Determine the [X, Y] coordinate at the center of the cell enclosing the given text.  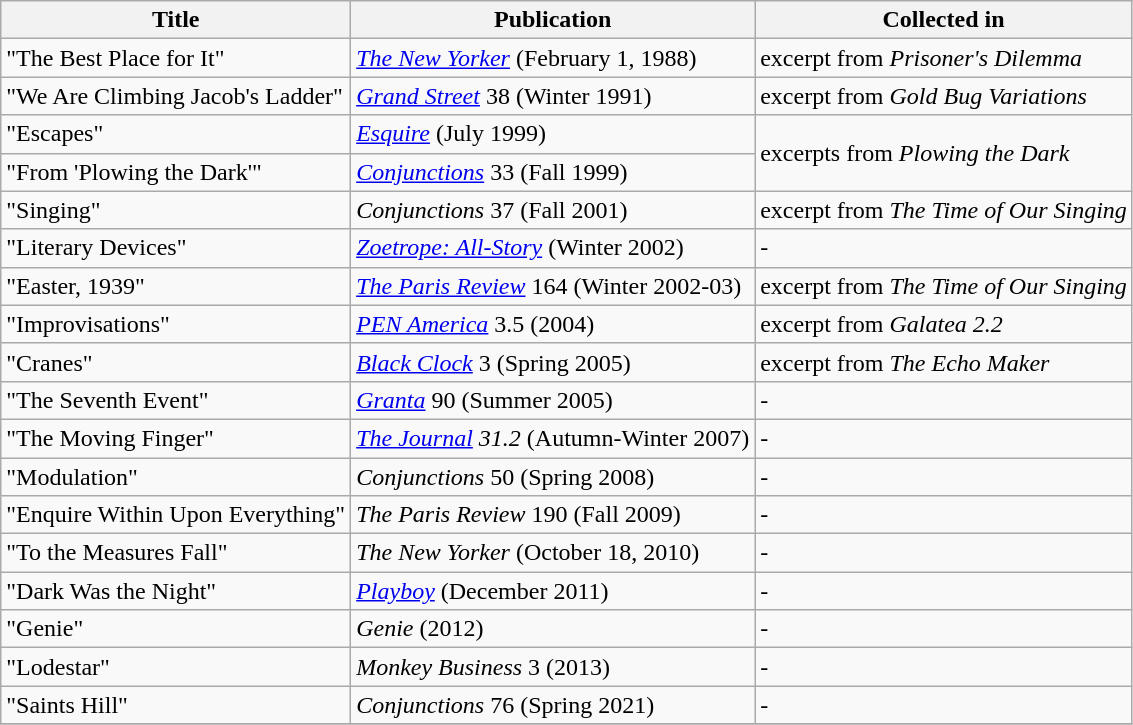
"Literary Devices" [176, 248]
excerpts from Plowing the Dark [944, 153]
Granta 90 (Summer 2005) [553, 400]
excerpt from The Echo Maker [944, 362]
Publication [553, 20]
Zoetrope: All-Story (Winter 2002) [553, 248]
Playboy (December 2011) [553, 591]
The New Yorker (October 18, 2010) [553, 553]
The Paris Review 164 (Winter 2002-03) [553, 286]
Esquire (July 1999) [553, 134]
excerpt from Gold Bug Variations [944, 96]
"Saints Hill" [176, 705]
"We Are Climbing Jacob's Ladder" [176, 96]
Conjunctions 37 (Fall 2001) [553, 210]
excerpt from Galatea 2.2 [944, 324]
The Journal 31.2 (Autumn-Winter 2007) [553, 438]
"Cranes" [176, 362]
PEN America 3.5 (2004) [553, 324]
Collected in [944, 20]
"Singing" [176, 210]
Genie (2012) [553, 629]
"The Best Place for It" [176, 58]
"Improvisations" [176, 324]
"Easter, 1939" [176, 286]
Conjunctions 50 (Spring 2008) [553, 477]
"The Moving Finger" [176, 438]
Conjunctions 33 (Fall 1999) [553, 172]
Monkey Business 3 (2013) [553, 667]
"Dark Was the Night" [176, 591]
Conjunctions 76 (Spring 2021) [553, 705]
"Modulation" [176, 477]
"Genie" [176, 629]
The New Yorker (February 1, 1988) [553, 58]
"From 'Plowing the Dark'" [176, 172]
excerpt from Prisoner's Dilemma [944, 58]
"Escapes" [176, 134]
"To the Measures Fall" [176, 553]
"Lodestar" [176, 667]
"Enquire Within Upon Everything" [176, 515]
Grand Street 38 (Winter 1991) [553, 96]
Black Clock 3 (Spring 2005) [553, 362]
Title [176, 20]
The Paris Review 190 (Fall 2009) [553, 515]
"The Seventh Event" [176, 400]
